Scan for the cell matching the given text and deliver its [x, y] coordinate at center. 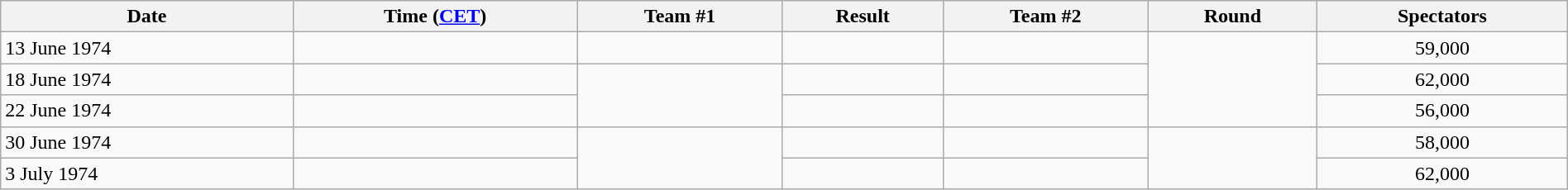
Team #1 [680, 17]
Date [147, 17]
56,000 [1442, 111]
59,000 [1442, 48]
Time (CET) [435, 17]
13 June 1974 [147, 48]
22 June 1974 [147, 111]
Result [863, 17]
Round [1232, 17]
58,000 [1442, 142]
Spectators [1442, 17]
18 June 1974 [147, 79]
30 June 1974 [147, 142]
Team #2 [1045, 17]
3 July 1974 [147, 173]
